Return the [x, y] coordinate for the center point of the cell that contains the specified text.  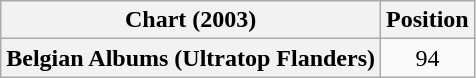
Position [428, 20]
Belgian Albums (Ultratop Flanders) [191, 58]
94 [428, 58]
Chart (2003) [191, 20]
